Find where the given text appears and provide that cell's center as [x, y] coordinate. 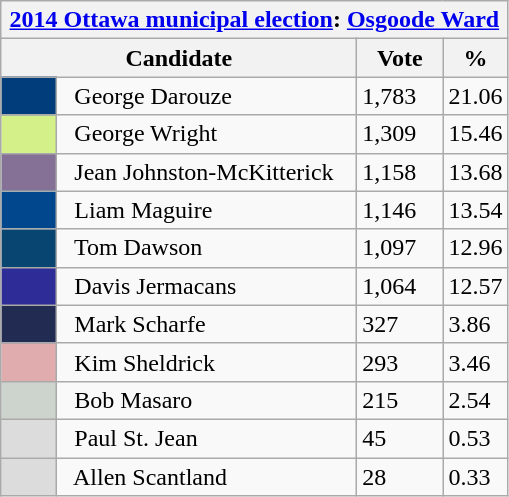
1,783 [400, 96]
13.54 [476, 210]
Tom Dawson [207, 248]
Allen Scantland [207, 477]
293 [400, 362]
2014 Ottawa municipal election: Osgoode Ward [254, 20]
Paul St. Jean [207, 438]
13.68 [476, 172]
Kim Sheldrick [207, 362]
12.57 [476, 286]
0.53 [476, 438]
12.96 [476, 248]
Bob Masaro [207, 400]
0.33 [476, 477]
Candidate [179, 58]
21.06 [476, 96]
45 [400, 438]
1,097 [400, 248]
1,309 [400, 134]
1,158 [400, 172]
Davis Jermacans [207, 286]
215 [400, 400]
% [476, 58]
2.54 [476, 400]
George Darouze [207, 96]
327 [400, 324]
Mark Scharfe [207, 324]
Liam Maguire [207, 210]
Vote [400, 58]
3.46 [476, 362]
Jean Johnston-McKitterick [207, 172]
3.86 [476, 324]
15.46 [476, 134]
1,146 [400, 210]
28 [400, 477]
1,064 [400, 286]
George Wright [207, 134]
